Determine the [x, y] coordinate at the center of the cell enclosing the given text.  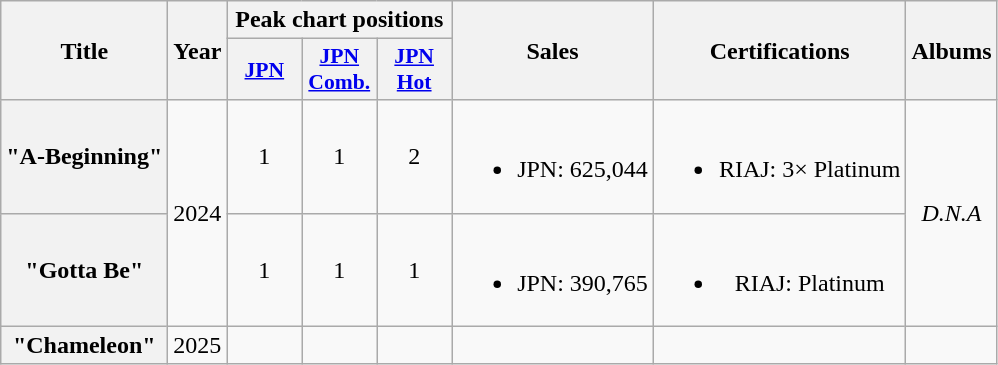
JPN: 625,044 [553, 156]
RIAJ: 3× Platinum [780, 156]
JPNHot [414, 70]
Year [198, 50]
"Gotta Be" [84, 270]
Title [84, 50]
Albums [952, 50]
"A-Beginning" [84, 156]
RIAJ: Platinum [780, 270]
2024 [198, 213]
Sales [553, 50]
JPN [264, 70]
Certifications [780, 50]
JPNComb. [340, 70]
"Chameleon" [84, 345]
D.N.A [952, 213]
2 [414, 156]
2025 [198, 345]
Peak chart positions [340, 20]
JPN: 390,765 [553, 270]
